For the text-containing cell, return its midpoint in [x, y] coordinate format. 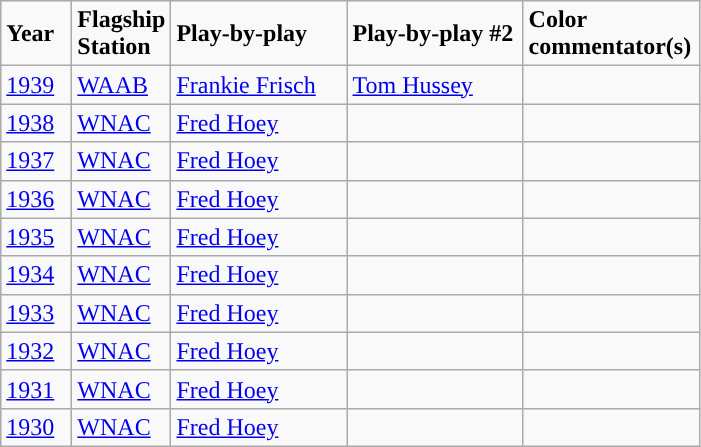
1930 [36, 427]
1936 [36, 199]
Frankie Frisch [259, 85]
Play-by-play [259, 34]
Year [36, 34]
1939 [36, 85]
WAAB [122, 85]
Tom Hussey [435, 85]
1931 [36, 389]
Flagship Station [122, 34]
1933 [36, 313]
1937 [36, 161]
1934 [36, 275]
1935 [36, 237]
1932 [36, 351]
1938 [36, 123]
Color commentator(s) [611, 34]
Play-by-play #2 [435, 34]
